Scan for the cell matching the given text and deliver its (x, y) coordinate at center. 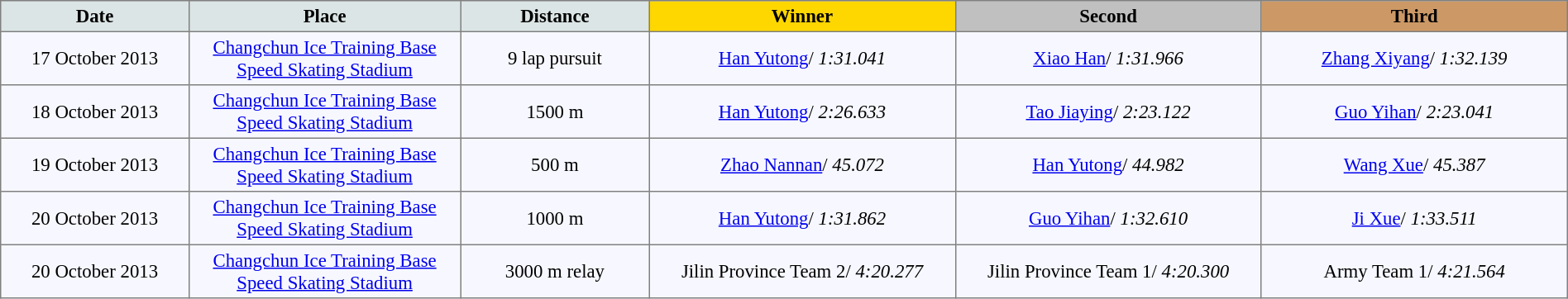
Han Yutong/ 2:26.633 (802, 112)
3000 m relay (555, 271)
18 October 2013 (95, 112)
Xiao Han/ 1:31.966 (1108, 58)
19 October 2013 (95, 164)
1000 m (555, 218)
1500 m (555, 112)
Distance (555, 17)
Ji Xue/ 1:33.511 (1414, 218)
Place (324, 17)
Jilin Province Team 2/ 4:20.277 (802, 271)
Army Team 1/ 4:21.564 (1414, 271)
Han Yutong/ 44.982 (1108, 164)
Third (1414, 17)
Guo Yihan/ 1:32.610 (1108, 218)
Winner (802, 17)
Zhao Nannan/ 45.072 (802, 164)
17 October 2013 (95, 58)
Han Yutong/ 1:31.862 (802, 218)
Guo Yihan/ 2:23.041 (1414, 112)
Second (1108, 17)
9 lap pursuit (555, 58)
Jilin Province Team 1/ 4:20.300 (1108, 271)
Zhang Xiyang/ 1:32.139 (1414, 58)
Date (95, 17)
500 m (555, 164)
Tao Jiaying/ 2:23.122 (1108, 112)
Han Yutong/ 1:31.041 (802, 58)
Wang Xue/ 45.387 (1414, 164)
